Capture the cell that displays the provided text and extract its [x, y] central coordinate. 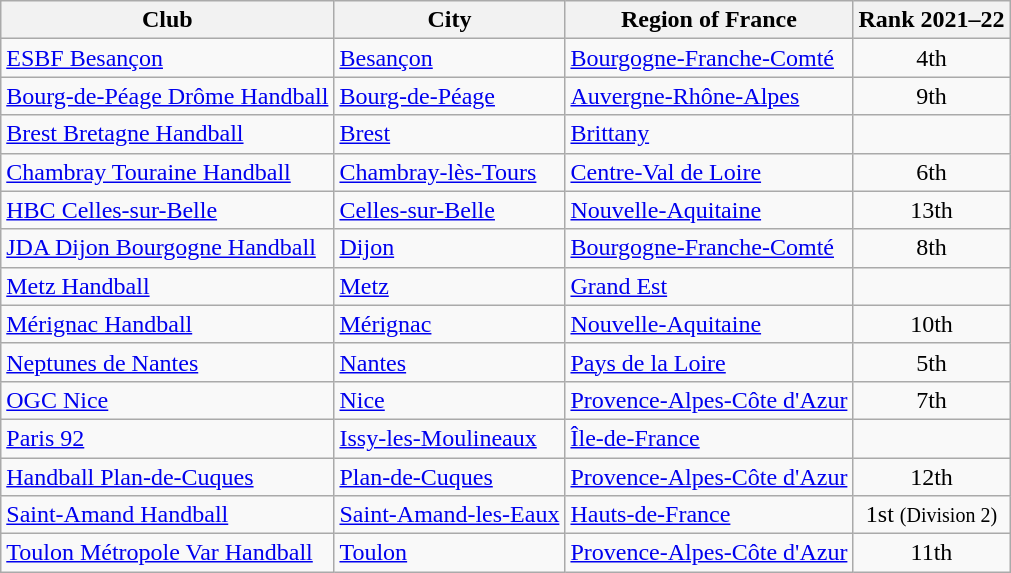
Mérignac [450, 324]
Rank 2021–22 [932, 20]
6th [932, 172]
Mérignac Handball [168, 324]
Centre-Val de Loire [709, 172]
Region of France [709, 20]
12th [932, 477]
4th [932, 58]
Paris 92 [168, 438]
Brest Bretagne Handball [168, 134]
Club [168, 20]
Metz Handball [168, 286]
10th [932, 324]
Île-de-France [709, 438]
Toulon [450, 553]
Plan-de-Cuques [450, 477]
Nantes [450, 362]
7th [932, 400]
HBC Celles-sur-Belle [168, 210]
Nice [450, 400]
Brittany [709, 134]
Brest [450, 134]
9th [932, 96]
Saint-Amand-les-Eaux [450, 515]
Bourg-de-Péage Drôme Handball [168, 96]
JDA Dijon Bourgogne Handball [168, 248]
Auvergne-Rhône-Alpes [709, 96]
Saint-Amand Handball [168, 515]
Celles-sur-Belle [450, 210]
City [450, 20]
Chambray-lès-Tours [450, 172]
Bourg-de-Péage [450, 96]
ESBF Besançon [168, 58]
Grand Est [709, 286]
11th [932, 553]
13th [932, 210]
5th [932, 362]
Handball Plan-de-Cuques [168, 477]
Neptunes de Nantes [168, 362]
Besançon [450, 58]
Pays de la Loire [709, 362]
8th [932, 248]
1st (Division 2) [932, 515]
Issy-les-Moulineaux [450, 438]
Metz [450, 286]
Toulon Métropole Var Handball [168, 553]
Hauts-de-France [709, 515]
Chambray Touraine Handball [168, 172]
OGC Nice [168, 400]
Dijon [450, 248]
